Locate the cell with the specified text and output its [x, y] center coordinate. 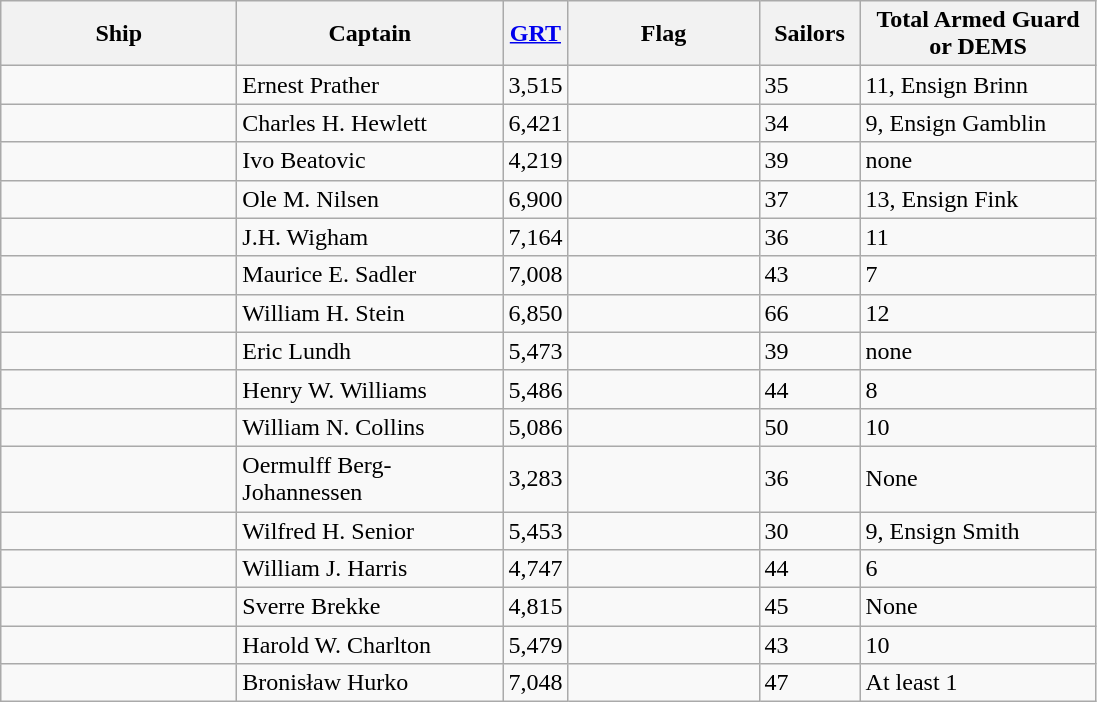
Wilfred H. Senior [370, 531]
5,453 [536, 531]
Flag [664, 34]
Charles H. Hewlett [370, 123]
William N. Collins [370, 427]
Captain [370, 34]
Henry W. Williams [370, 389]
6,850 [536, 313]
5,086 [536, 427]
6 [978, 569]
Bronisław Hurko [370, 683]
12 [978, 313]
4,815 [536, 607]
J.H. Wigham [370, 237]
37 [810, 199]
Total Armed Guard or DEMS [978, 34]
Maurice E. Sadler [370, 275]
30 [810, 531]
Eric Lundh [370, 351]
9, Ensign Gamblin [978, 123]
William J. Harris [370, 569]
GRT [536, 34]
5,486 [536, 389]
5,473 [536, 351]
Sverre Brekke [370, 607]
34 [810, 123]
3,283 [536, 478]
Ole M. Nilsen [370, 199]
45 [810, 607]
7,164 [536, 237]
5,479 [536, 645]
7,048 [536, 683]
Harold W. Charlton [370, 645]
13, Ensign Fink [978, 199]
66 [810, 313]
47 [810, 683]
Oermulff Berg-Johannessen [370, 478]
11, Ensign Brinn [978, 85]
Ernest Prather [370, 85]
Ship [119, 34]
6,900 [536, 199]
Sailors [810, 34]
9, Ensign Smith [978, 531]
7 [978, 275]
William H. Stein [370, 313]
6,421 [536, 123]
8 [978, 389]
11 [978, 237]
35 [810, 85]
7,008 [536, 275]
At least 1 [978, 683]
4,747 [536, 569]
4,219 [536, 161]
3,515 [536, 85]
50 [810, 427]
Ivo Beatovic [370, 161]
